Extract the [x, y] coordinate from the center of the cell holding the provided text.  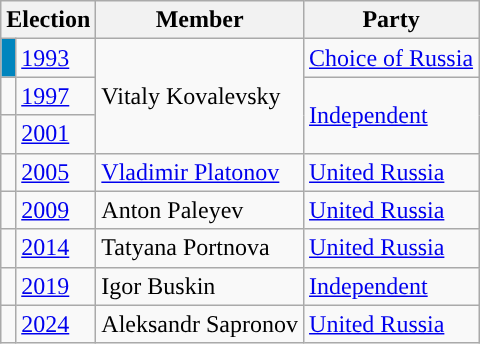
Election [48, 20]
2009 [56, 210]
2001 [56, 134]
Member [200, 20]
Tatyana Portnova [200, 248]
2014 [56, 248]
Anton Paleyev [200, 210]
2019 [56, 286]
2005 [56, 172]
Vitaly Kovalevsky [200, 96]
Vladimir Platonov [200, 172]
Party [392, 20]
Igor Buskin [200, 286]
1993 [56, 58]
Aleksandr Sapronov [200, 324]
1997 [56, 96]
2024 [56, 324]
Choice of Russia [392, 58]
